Detect which cell encompasses the target text, then output its (x, y) center coordinate. 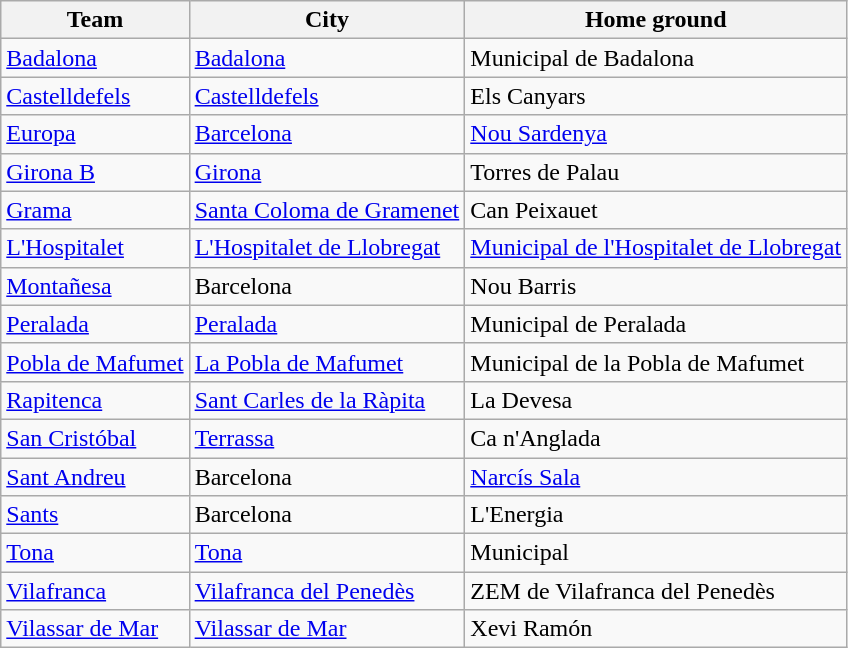
La Pobla de Mafumet (327, 362)
Grama (95, 210)
San Cristóbal (95, 438)
Vilafranca (95, 591)
L'Hospitalet (95, 248)
Montañesa (95, 286)
Rapitenca (95, 400)
Municipal de Peralada (656, 324)
Pobla de Mafumet (95, 362)
Sants (95, 515)
Municipal de l'Hospitalet de Llobregat (656, 248)
Girona (327, 172)
Municipal (656, 553)
Team (95, 20)
Els Canyars (656, 96)
Can Peixauet (656, 210)
Terrassa (327, 438)
Girona B (95, 172)
La Devesa (656, 400)
Europa (95, 134)
Narcís Sala (656, 477)
Sant Carles de la Ràpita (327, 400)
Ca n'Anglada (656, 438)
Nou Barris (656, 286)
Municipal de la Pobla de Mafumet (656, 362)
L'Energia (656, 515)
Torres de Palau (656, 172)
Municipal de Badalona (656, 58)
City (327, 20)
Home ground (656, 20)
L'Hospitalet de Llobregat (327, 248)
Santa Coloma de Gramenet (327, 210)
Xevi Ramón (656, 629)
Sant Andreu (95, 477)
Nou Sardenya (656, 134)
ZEM de Vilafranca del Penedès (656, 591)
Vilafranca del Penedès (327, 591)
